Return (x, y) of the center of cell containing provided text 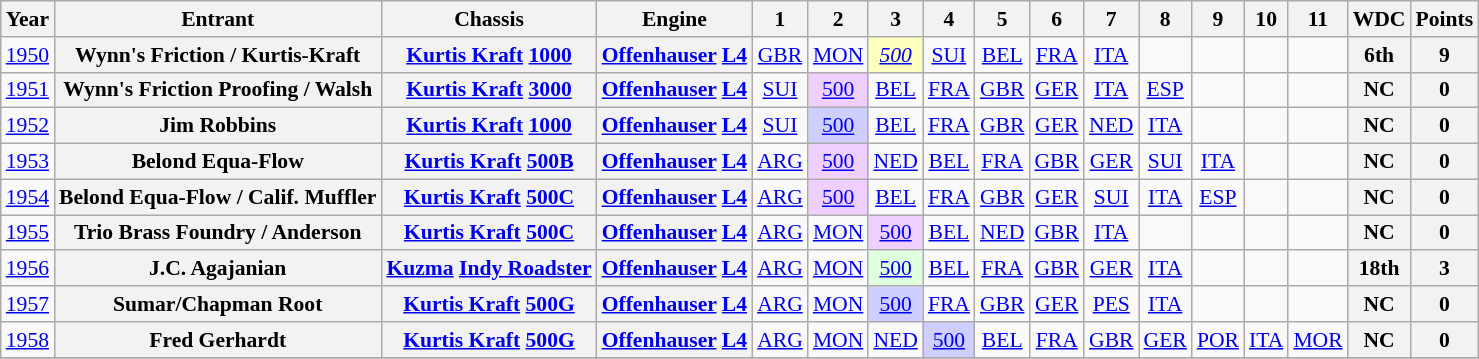
Trio Brass Foundry / Anderson (218, 233)
1956 (28, 269)
11 (1318, 19)
Entrant (218, 19)
1950 (28, 55)
5 (1002, 19)
1953 (28, 162)
POR (1218, 340)
1952 (28, 126)
Points (1445, 19)
Belond Equa-Flow (218, 162)
Year (28, 19)
Kurtis Kraft 500B (488, 162)
Sumar/Chapman Root (218, 304)
6th (1380, 55)
2 (838, 19)
Wynn's Friction Proofing / Walsh (218, 90)
Jim Robbins (218, 126)
MOR (1318, 340)
WDC (1380, 19)
1958 (28, 340)
10 (1266, 19)
4 (949, 19)
Kurtis Kraft 3000 (488, 90)
Belond Equa-Flow / Calif. Muffler (218, 197)
7 (1112, 19)
1954 (28, 197)
1951 (28, 90)
Chassis (488, 19)
J.C. Agajanian (218, 269)
1957 (28, 304)
8 (1164, 19)
1955 (28, 233)
6 (1056, 19)
PES (1112, 304)
Engine (674, 19)
18th (1380, 269)
Wynn's Friction / Kurtis-Kraft (218, 55)
Kuzma Indy Roadster (488, 269)
1 (780, 19)
Fred Gerhardt (218, 340)
